Locate the cell with the specified text and output its [X, Y] center coordinate. 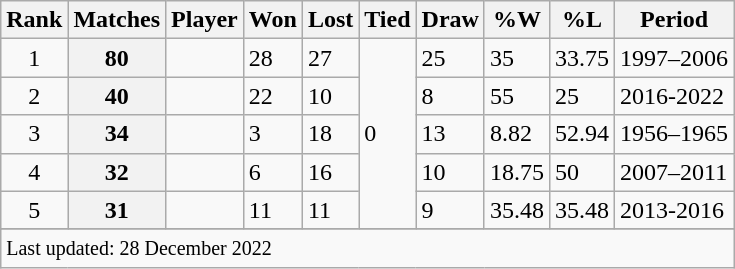
1997–2006 [674, 58]
%L [582, 20]
1 [34, 58]
40 [117, 96]
31 [117, 210]
2013-2016 [674, 210]
18 [330, 134]
Rank [34, 20]
18.75 [516, 172]
4 [34, 172]
22 [272, 96]
Period [674, 20]
8.82 [516, 134]
Draw [450, 20]
Last updated: 28 December 2022 [368, 248]
16 [330, 172]
35 [516, 58]
33.75 [582, 58]
1956–1965 [674, 134]
Matches [117, 20]
32 [117, 172]
13 [450, 134]
Player [205, 20]
28 [272, 58]
Won [272, 20]
2016-2022 [674, 96]
0 [388, 134]
34 [117, 134]
55 [516, 96]
2 [34, 96]
6 [272, 172]
80 [117, 58]
Lost [330, 20]
%W [516, 20]
52.94 [582, 134]
Tied [388, 20]
9 [450, 210]
5 [34, 210]
2007–2011 [674, 172]
8 [450, 96]
50 [582, 172]
27 [330, 58]
